Provide the (X, Y) coordinate of the cell's center where the given text is located.  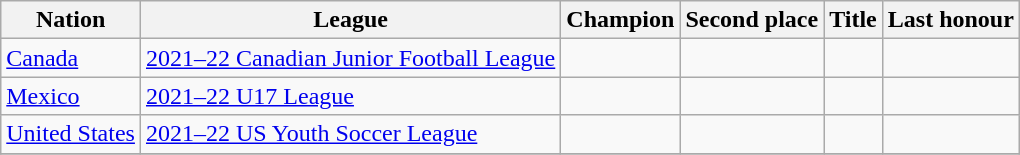
2021–22 US Youth Soccer League (350, 134)
United States (71, 134)
League (350, 20)
Last honour (950, 20)
2021–22 Canadian Junior Football League (350, 58)
Canada (71, 58)
Mexico (71, 96)
Nation (71, 20)
Champion (620, 20)
Second place (752, 20)
2021–22 U17 League (350, 96)
Title (854, 20)
